Locate the cell with the specified text and output its [x, y] center coordinate. 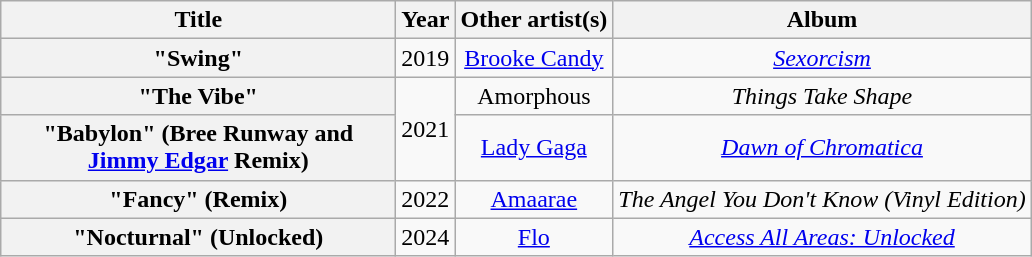
Amaarae [534, 199]
Year [426, 20]
Flo [534, 237]
Lady Gaga [534, 148]
Album [822, 20]
Things Take Shape [822, 96]
Dawn of Chromatica [822, 148]
The Angel You Don't Know (Vinyl Edition) [822, 199]
2022 [426, 199]
Sexorcism [822, 58]
"Fancy" (Remix) [198, 199]
2021 [426, 128]
Title [198, 20]
Access All Areas: Unlocked [822, 237]
2019 [426, 58]
"Babylon" (Bree Runway and Jimmy Edgar Remix) [198, 148]
Amorphous [534, 96]
"The Vibe" [198, 96]
"Swing" [198, 58]
Other artist(s) [534, 20]
Brooke Candy [534, 58]
2024 [426, 237]
"Nocturnal" (Unlocked) [198, 237]
